Identify which cell holds the provided text, then report its [X, Y] central coordinate. 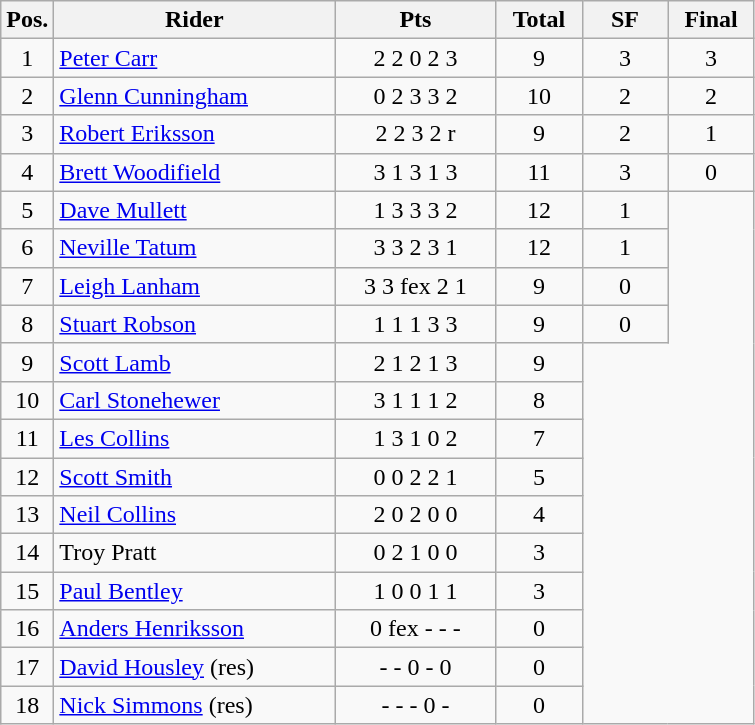
Leigh Lanham [194, 286]
Neil Collins [194, 515]
- - 0 - 0 [416, 667]
Pos. [28, 20]
Anders Henriksson [194, 629]
16 [28, 629]
Dave Mullett [194, 210]
Pts [416, 20]
3 1 3 1 3 [416, 172]
0 0 2 2 1 [416, 477]
3 3 2 3 1 [416, 248]
Scott Smith [194, 477]
3 1 1 1 2 [416, 400]
1 3 3 3 2 [416, 210]
0 2 1 0 0 [416, 553]
17 [28, 667]
Nick Simmons (res) [194, 705]
Paul Bentley [194, 591]
Final [711, 20]
Robert Eriksson [194, 134]
14 [28, 553]
0 2 3 3 2 [416, 96]
SF [625, 20]
- - - 0 - [416, 705]
Neville Tatum [194, 248]
18 [28, 705]
2 1 2 1 3 [416, 362]
Troy Pratt [194, 553]
Peter Carr [194, 58]
13 [28, 515]
Total [539, 20]
6 [28, 248]
Carl Stonehewer [194, 400]
2 2 3 2 r [416, 134]
1 3 1 0 2 [416, 438]
Glenn Cunningham [194, 96]
Scott Lamb [194, 362]
Brett Woodifield [194, 172]
2 0 2 0 0 [416, 515]
Les Collins [194, 438]
0 fex - - - [416, 629]
Rider [194, 20]
2 2 0 2 3 [416, 58]
15 [28, 591]
3 3 fex 2 1 [416, 286]
David Housley (res) [194, 667]
1 0 0 1 1 [416, 591]
1 1 1 3 3 [416, 324]
Stuart Robson [194, 324]
